Find where the given text appears and provide that cell's center as [x, y] coordinate. 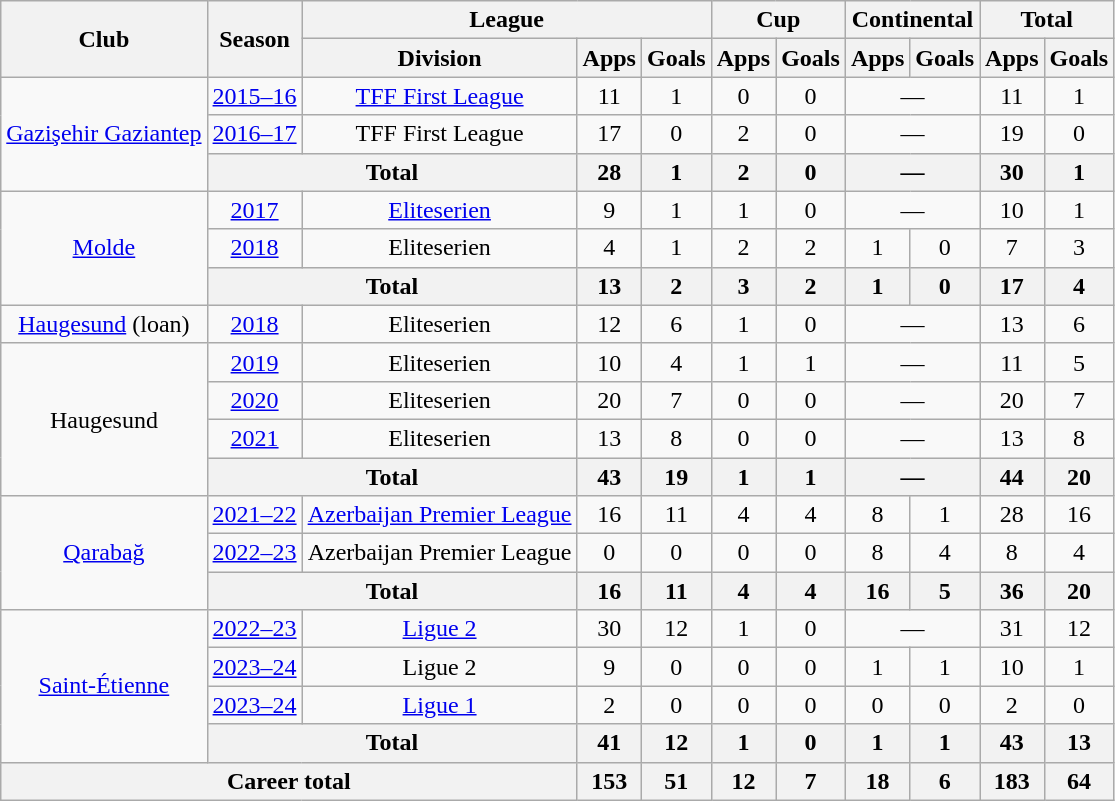
2017 [254, 210]
183 [1012, 781]
2015–16 [254, 96]
Ligue 1 [440, 705]
Gazişehir Gaziantep [104, 134]
Qarabağ [104, 553]
18 [877, 781]
153 [609, 781]
41 [609, 743]
Career total [289, 781]
Haugesund [104, 419]
2021 [254, 438]
Club [104, 39]
31 [1012, 629]
2020 [254, 400]
Division [440, 58]
2016–17 [254, 134]
Continental [912, 20]
2021–22 [254, 515]
Cup [778, 20]
League [506, 20]
51 [676, 781]
Saint-Étienne [104, 686]
Molde [104, 248]
44 [1012, 477]
2019 [254, 362]
36 [1012, 591]
Haugesund (loan) [104, 324]
64 [1079, 781]
Season [254, 39]
